For the text-containing cell, return its midpoint in (X, Y) coordinate format. 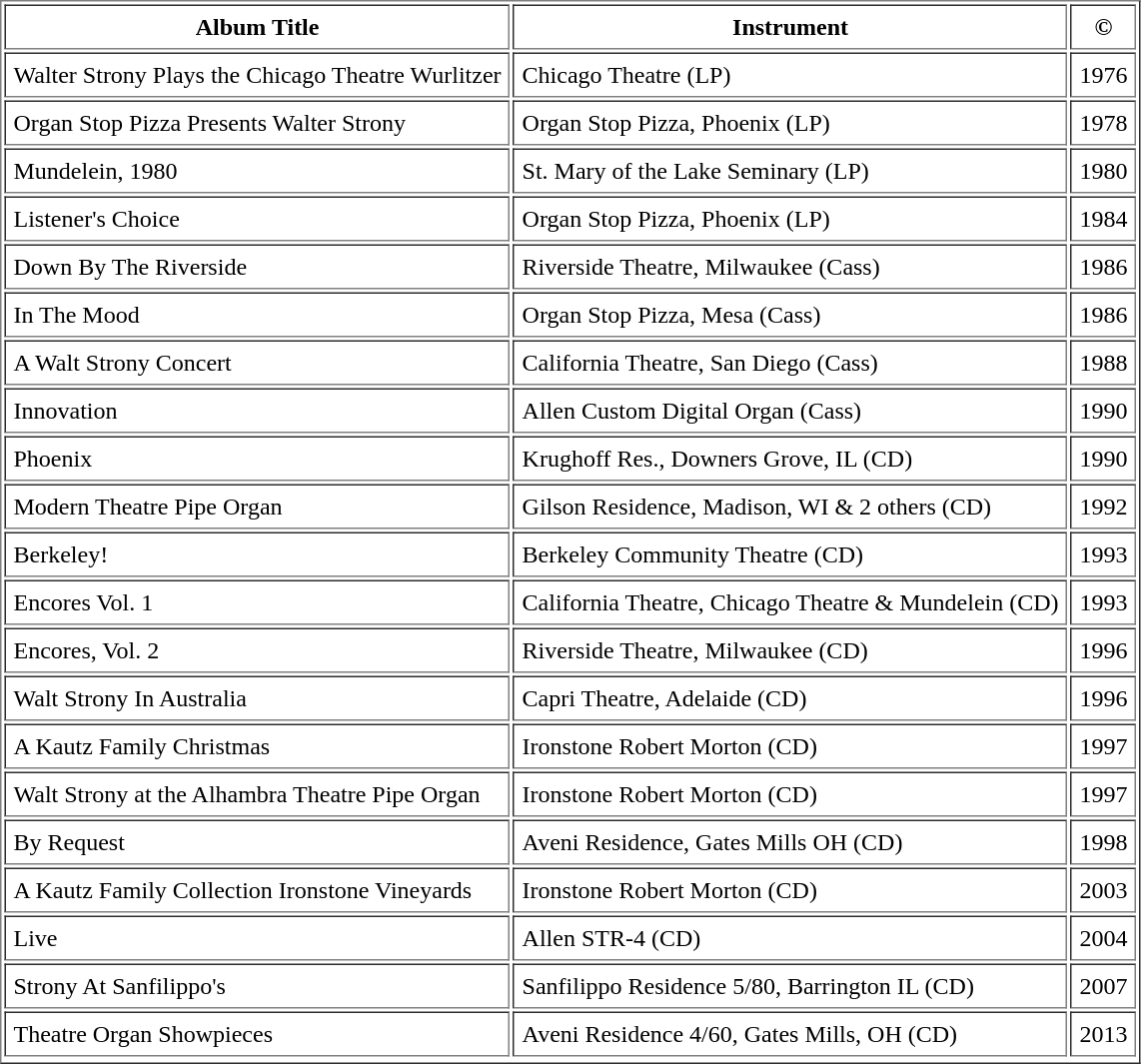
1980 (1104, 170)
Chicago Theatre (LP) (791, 74)
Down By The Riverside (257, 266)
Walter Strony Plays the Chicago Theatre Wurlitzer (257, 74)
2013 (1104, 1033)
Live (257, 937)
1984 (1104, 218)
2003 (1104, 889)
Sanfilippo Residence 5/80, Barrington IL (CD) (791, 985)
Instrument (791, 26)
Walt Strony at the Alhambra Theatre Pipe Organ (257, 793)
Capri Theatre, Adelaide (CD) (791, 697)
A Walt Strony Concert (257, 362)
© (1104, 26)
By Request (257, 841)
1976 (1104, 74)
A Kautz Family Christmas (257, 745)
1998 (1104, 841)
Allen STR-4 (CD) (791, 937)
Encores, Vol. 2 (257, 649)
Riverside Theatre, Milwaukee (CD) (791, 649)
Berkeley! (257, 553)
California Theatre, San Diego (Cass) (791, 362)
Organ Stop Pizza, Mesa (Cass) (791, 314)
Aveni Residence, Gates Mills OH (CD) (791, 841)
A Kautz Family Collection Ironstone Vineyards (257, 889)
2004 (1104, 937)
Walt Strony In Australia (257, 697)
Krughoff Res., Downers Grove, IL (CD) (791, 458)
Album Title (257, 26)
In The Mood (257, 314)
2007 (1104, 985)
Modern Theatre Pipe Organ (257, 506)
Listener's Choice (257, 218)
Innovation (257, 410)
St. Mary of the Lake Seminary (LP) (791, 170)
California Theatre, Chicago Theatre & Mundelein (CD) (791, 601)
Organ Stop Pizza Presents Walter Strony (257, 122)
Riverside Theatre, Milwaukee (Cass) (791, 266)
Encores Vol. 1 (257, 601)
1978 (1104, 122)
Gilson Residence, Madison, WI & 2 others (CD) (791, 506)
Strony At Sanfilippo's (257, 985)
Berkeley Community Theatre (CD) (791, 553)
Theatre Organ Showpieces (257, 1033)
Mundelein, 1980 (257, 170)
Allen Custom Digital Organ (Cass) (791, 410)
Phoenix (257, 458)
1992 (1104, 506)
Aveni Residence 4/60, Gates Mills, OH (CD) (791, 1033)
1988 (1104, 362)
